Capture the cell that displays the provided text and extract its [X, Y] central coordinate. 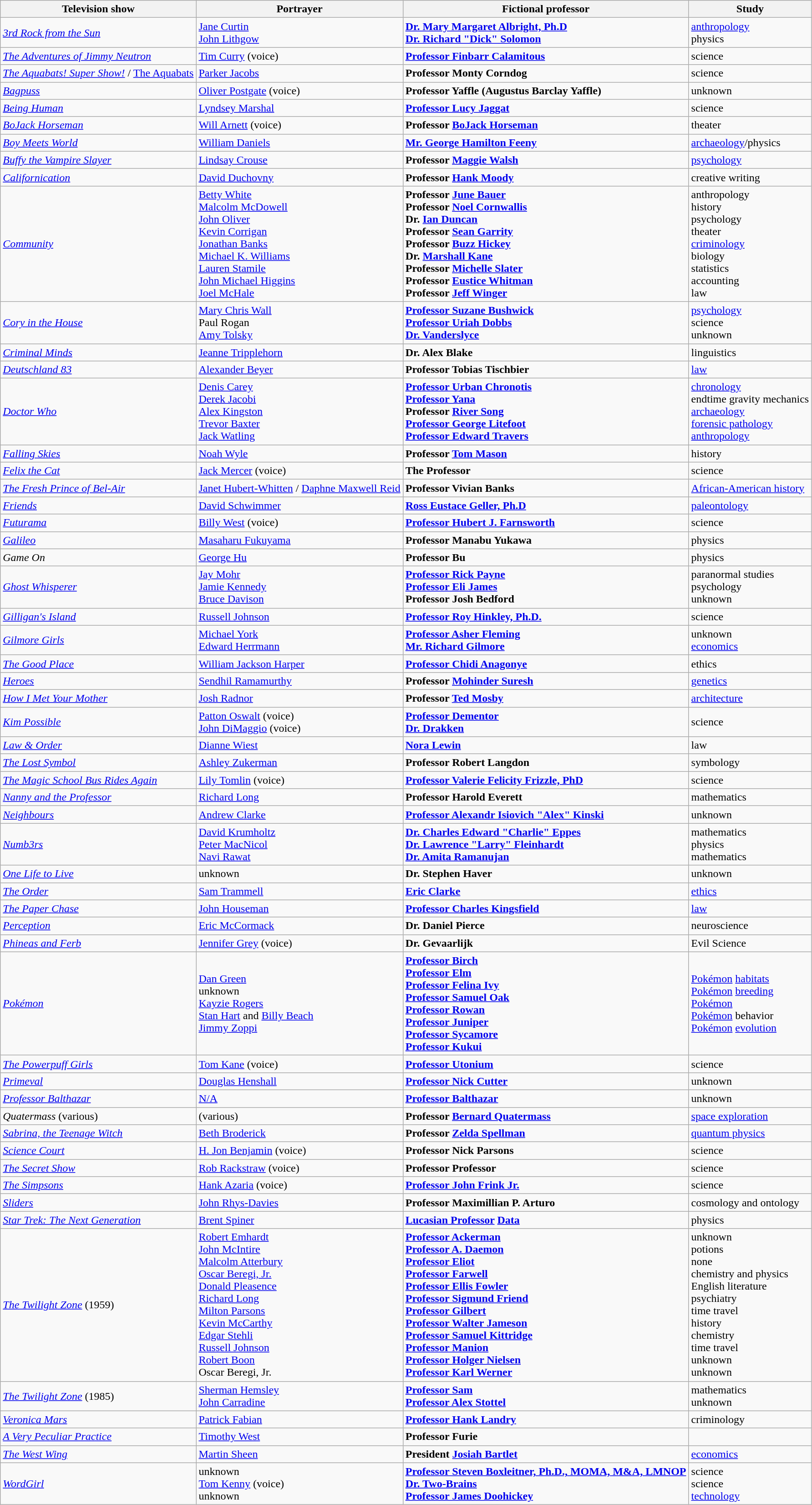
Portrayer [299, 9]
Douglas Henshall [299, 1081]
Californication [98, 177]
Andrew Clarke [299, 815]
Professor Hubert J. Farnsworth [546, 523]
Professor Maggie Walsh [546, 160]
Falling Skies [98, 454]
Betty WhiteMalcolm McDowellJohn OliverKevin CorriganJonathan BanksMichael K. WilliamsLauren StamileJohn Michael HigginsJoel McHale [299, 244]
Gilligan's Island [98, 617]
Television show [98, 9]
cosmology and ontology [750, 1203]
Professor BirchProfessor ElmProfessor Felina IvyProfessor Samuel OakProfessor RowanProfessor JuniperProfessor SycamoreProfessor Kukui [546, 1004]
Doctor Who [98, 412]
Professor Utonium [546, 1064]
Eric McCormack [299, 926]
The Magic School Bus Rides Again [98, 780]
Patton Oswalt (voice)John DiMaggio (voice) [299, 721]
Lucasian Professor Data [546, 1220]
The Professor [546, 471]
Jane CurtinJohn Lithgow [299, 33]
space exploration [750, 1116]
quantum physics [750, 1133]
David Duchovny [299, 177]
The Twilight Zone (1959) [98, 1305]
Professor Finbarr Calamitous [546, 56]
Game On [98, 557]
Patrick Fabian [299, 1419]
Tom Kane (voice) [299, 1064]
Professor Harold Everett [546, 797]
Jay MohrJamie Kennedy Bruce Davison [299, 587]
David KrumholtzPeter MacNicolNavi Rawat [299, 844]
Beth Broderick [299, 1133]
Professor Bu [546, 557]
Eric Clarke [546, 891]
Science Court [98, 1151]
Russell Johnson [299, 617]
economics [750, 1454]
Professor Manabu Yukawa [546, 540]
Law & Order [98, 745]
Mr. George Hamilton Feeny [546, 143]
How I Met Your Mother [98, 698]
Professor Charles Kingsfield [546, 908]
Pokémon [98, 1004]
David Schwimmer [299, 505]
Ashley Zukerman [299, 763]
George Hu [299, 557]
Brent Spiner [299, 1220]
John Rhys-Davies [299, 1203]
Alexander Beyer [299, 370]
creative writing [750, 177]
Sabrina, the Teenage Witch [98, 1133]
The Good Place [98, 663]
Josh Radnor [299, 698]
The Secret Show [98, 1168]
Perception [98, 926]
Professor Chidi Anagonye [546, 663]
Professor Urban ChronotisProfessor YanaProfessor River SongProfessor George LitefootProfessor Edward Travers [546, 412]
Dan GreenunknownKayzie RogersStan Hart and Billy BeachJimmy Zoppi [299, 1004]
Professor Furie [546, 1437]
Criminal Minds [98, 352]
WordGirl [98, 1484]
Quatermass (various) [98, 1116]
Sam Trammell [299, 891]
Numb3rs [98, 844]
Janet Hubert-Whitten / Daphne Maxwell Reid [299, 488]
Kim Possible [98, 721]
paranormal studiespsychologyunknown [750, 587]
Professor Bernard Quatermass [546, 1116]
Professor Mohinder Suresh [546, 681]
Mary Chris WallPaul RoganAmy Tolsky [299, 322]
Lindsay Crouse [299, 160]
The Lost Symbol [98, 763]
Noah Wyle [299, 454]
Galileo [98, 540]
Professor BoJack Horseman [546, 125]
sciencesciencetechnology [750, 1484]
The Aquabats! Super Show! / The Aquabats [98, 73]
Dr. Daniel Pierce [546, 926]
unknownTom Kenny (voice)unknown [299, 1484]
Cory in the House [98, 322]
The Adventures of Jimmy Neutron [98, 56]
Oliver Postgate (voice) [299, 91]
Primeval [98, 1081]
Timothy West [299, 1437]
Professor Valerie Felicity Frizzle, PhD [546, 780]
Being Human [98, 108]
mathematicsphysicsmathematics [750, 844]
mathematicsunknown [750, 1396]
linguistics [750, 352]
Sherman HemsleyJohn Carradine [299, 1396]
Jeanne Tripplehorn [299, 352]
chronologyendtime gravity mechanicsarchaeologyforensic pathologyanthropology [750, 412]
paleontology [750, 505]
Professor SamProfessor Alex Stottel [546, 1396]
John Houseman [299, 908]
H. Jon Benjamin (voice) [299, 1151]
A Very Peculiar Practice [98, 1437]
Parker Jacobs [299, 73]
Professor Alexandr Isiovich "Alex" Kinski [546, 815]
Dianne Wiest [299, 745]
anthropologyhistorypsychologytheatercriminologybiologystatisticsaccountinglaw [750, 244]
mathematics [750, 797]
Michael YorkEdward Herrmann [299, 640]
Lyndsey Marshal [299, 108]
Ghost Whisperer [98, 587]
BoJack Horseman [98, 125]
Pokémon habitatsPokémon breedingPokémonPokémon behaviorPokémon evolution [750, 1004]
Hank Azaria (voice) [299, 1185]
African-American history [750, 488]
Sendhil Ramamurthy [299, 681]
The Paper Chase [98, 908]
Heroes [98, 681]
neuroscience [750, 926]
Neighbours [98, 815]
Professor Hank Landry [546, 1419]
The Simpsons [98, 1185]
Nora Lewin [546, 745]
Tim Curry (voice) [299, 56]
William Jackson Harper [299, 663]
Will Arnett (voice) [299, 125]
Professor Roy Hinkley, Ph.D. [546, 617]
Bagpuss [98, 91]
Sliders [98, 1203]
psychology [750, 160]
history [750, 454]
Evil Science [750, 943]
Friends [98, 505]
Veronica Mars [98, 1419]
Professor Zelda Spellman [546, 1133]
Denis CareyDerek JacobiAlex KingstonTrevor BaxterJack Watling [299, 412]
Professor Nick Parsons [546, 1151]
The Order [98, 891]
Professor Professor [546, 1168]
architecture [750, 698]
Professor Robert Langdon [546, 763]
Professor Yaffle (Augustus Barclay Yaffle) [546, 91]
Professor DementorDr. Drakken [546, 721]
unknowneconomics [750, 640]
One Life to Live [98, 874]
The Twilight Zone (1985) [98, 1396]
Boy Meets World [98, 143]
theater [750, 125]
genetics [750, 681]
Professor Lucy Jaggat [546, 108]
Nanny and the Professor [98, 797]
The Fresh Prince of Bel-Air [98, 488]
Masaharu Fukuyama [299, 540]
Professor Steven Boxleitner, Ph.D., MOMA, M&A, LMNOPDr. Two-BrainsProfessor James Doohickey [546, 1484]
Gilmore Girls [98, 640]
psychologyscienceunknown [750, 322]
Dr. Alex Blake [546, 352]
Martin Sheen [299, 1454]
Professor John Frink Jr. [546, 1185]
Professor Ted Mosby [546, 698]
Buffy the Vampire Slayer [98, 160]
Professor Suzane BushwickProfessor Uriah DobbsDr. Vanderslyce [546, 322]
Dr. Gevaarlijk [546, 943]
Professor Nick Cutter [546, 1081]
Dr. Charles Edward "Charlie" EppesDr. Lawrence "Larry" FleinhardtDr. Amita Ramanujan [546, 844]
Dr. Mary Margaret Albright, Ph.DDr. Richard "Dick" Solomon [546, 33]
Professor Monty Corndog [546, 73]
Professor Vivian Banks [546, 488]
President Josiah Bartlet [546, 1454]
criminology [750, 1419]
Jennifer Grey (voice) [299, 943]
archaeology/physics [750, 143]
Professor Maximillian P. Arturo [546, 1203]
anthropologyphysics [750, 33]
The Powerpuff Girls [98, 1064]
Dr. Stephen Haver [546, 874]
(various) [299, 1116]
Study [750, 9]
The West Wing [98, 1454]
Professor Rick PayneProfessor Eli JamesProfessor Josh Bedford [546, 587]
N/A [299, 1098]
Fictional professor [546, 9]
unknownpotionsnonechemistry and physicsEnglish literaturepsychiatrytime travelhistorychemistrytime travelunknownunknown [750, 1305]
William Daniels [299, 143]
Rob Rackstraw (voice) [299, 1168]
Futurama [98, 523]
Phineas and Ferb [98, 943]
Star Trek: The Next Generation [98, 1220]
Lily Tomlin (voice) [299, 780]
Professor Asher FlemingMr. Richard Gilmore [546, 640]
Jack Mercer (voice) [299, 471]
Community [98, 244]
Professor Hank Moody [546, 177]
Felix the Cat [98, 471]
Billy West (voice) [299, 523]
Deutschland 83 [98, 370]
3rd Rock from the Sun [98, 33]
Professor Tobias Tischbier [546, 370]
Ross Eustace Geller, Ph.D [546, 505]
symbology [750, 763]
Richard Long [299, 797]
Professor Tom Mason [546, 454]
